Return [x, y] of the center of cell containing provided text 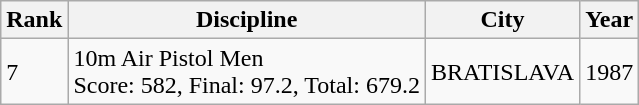
City [502, 20]
1987 [610, 72]
BRATISLAVA [502, 72]
Discipline [247, 20]
Year [610, 20]
10m Air Pistol MenScore: 582, Final: 97.2, Total: 679.2 [247, 72]
7 [34, 72]
Rank [34, 20]
